Detect which cell encompasses the target text, then output its (X, Y) center coordinate. 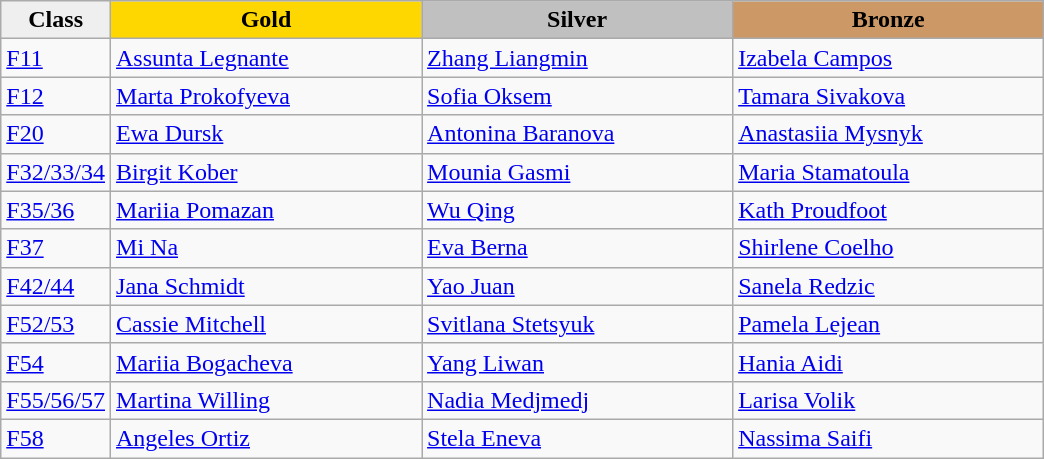
Svitlana Stetsyuk (578, 324)
Maria Stamatoula (888, 172)
Shirlene Coelho (888, 248)
Angeles Ortiz (266, 438)
F11 (56, 58)
Zhang Liangmin (578, 58)
Kath Proudfoot (888, 210)
Sofia Oksem (578, 96)
Mounia Gasmi (578, 172)
Mariia Pomazan (266, 210)
Larisa Volik (888, 400)
Class (56, 20)
F55/56/57 (56, 400)
Stela Eneva (578, 438)
Antonina Baranova (578, 134)
Gold (266, 20)
Mariia Bogacheva (266, 362)
F12 (56, 96)
F37 (56, 248)
Eva Berna (578, 248)
F32/33/34 (56, 172)
Tamara Sivakova (888, 96)
Bronze (888, 20)
Yao Juan (578, 286)
Wu Qing (578, 210)
F35/36 (56, 210)
F20 (56, 134)
Ewa Dursk (266, 134)
Anastasiia Mysnyk (888, 134)
Jana Schmidt (266, 286)
Pamela Lejean (888, 324)
Yang Liwan (578, 362)
Izabela Campos (888, 58)
Martina Willing (266, 400)
Hania Aidi (888, 362)
Nadia Medjmedj (578, 400)
Mi Na (266, 248)
Assunta Legnante (266, 58)
Silver (578, 20)
Marta Prokofyeva (266, 96)
Nassima Saifi (888, 438)
F52/53 (56, 324)
F42/44 (56, 286)
F58 (56, 438)
Cassie Mitchell (266, 324)
F54 (56, 362)
Birgit Kober (266, 172)
Sanela Redzic (888, 286)
